Scan for the cell matching the given text and deliver its (x, y) coordinate at center. 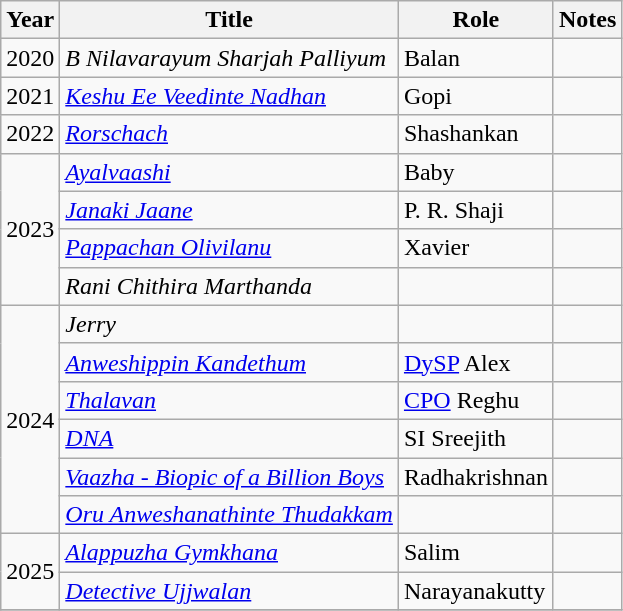
Xavier (476, 248)
Rani Chithira Marthanda (230, 286)
Balan (476, 58)
Baby (476, 172)
CPO Reghu (476, 400)
Pappachan Olivilanu (230, 248)
DySP Alex (476, 362)
Rorschach (230, 134)
Year (30, 20)
SI Sreejith (476, 438)
Narayanakutty (476, 591)
Salim (476, 553)
2023 (30, 229)
2022 (30, 134)
2021 (30, 96)
Jerry (230, 324)
2025 (30, 572)
Notes (587, 20)
Oru Anweshanathinte Thudakkam (230, 515)
Keshu Ee Veedinte Nadhan (230, 96)
Detective Ujjwalan (230, 591)
Anweshippin Kandethum (230, 362)
DNA (230, 438)
Alappuzha Gymkhana (230, 553)
Title (230, 20)
Shashankan (476, 134)
Vaazha - Biopic of a Billion Boys (230, 477)
Radhakrishnan (476, 477)
Gopi (476, 96)
2024 (30, 419)
2020 (30, 58)
Janaki Jaane (230, 210)
Ayalvaashi (230, 172)
Role (476, 20)
Thalavan (230, 400)
P. R. Shaji (476, 210)
B Nilavarayum Sharjah Palliyum (230, 58)
